Return the [x, y] coordinate for the center point of the cell that contains the specified text.  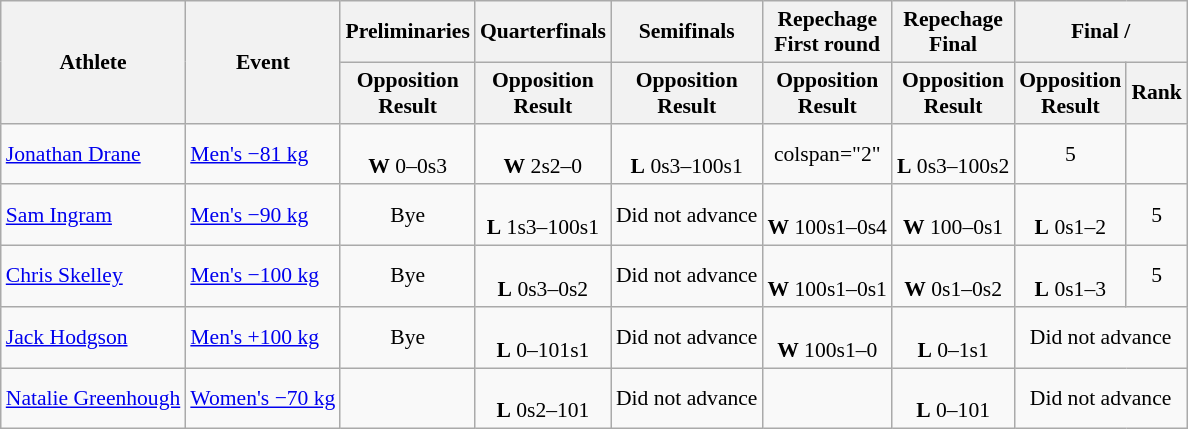
Jonathan Drane [94, 154]
L 0s1–2 [1070, 216]
colspan="2" [826, 154]
Men's −90 kg [262, 216]
L 0–101s1 [543, 338]
Men's −81 kg [262, 154]
L 0s2–101 [543, 398]
W 100s1–0 [826, 338]
W 0–0s3 [407, 154]
Final / [1100, 32]
Men's −100 kg [262, 276]
RepechageFinal [953, 32]
W 100s1–0s1 [826, 276]
L 1s3–100s1 [543, 216]
L 0s3–100s2 [953, 154]
Semifinals [687, 32]
Jack Hodgson [94, 338]
L 0s1–3 [1070, 276]
Women's −70 kg [262, 398]
Event [262, 62]
Quarterfinals [543, 32]
Men's +100 kg [262, 338]
Sam Ingram [94, 216]
Rank [1156, 92]
W 100s1–0s4 [826, 216]
Chris Skelley [94, 276]
Athlete [94, 62]
W 100–0s1 [953, 216]
L 0–101 [953, 398]
L 0s3–0s2 [543, 276]
Preliminaries [407, 32]
RepechageFirst round [826, 32]
W 0s1–0s2 [953, 276]
W 2s2–0 [543, 154]
Natalie Greenhough [94, 398]
L 0s3–100s1 [687, 154]
L 0–1s1 [953, 338]
